Scan for the cell matching the given text and deliver its [X, Y] coordinate at center. 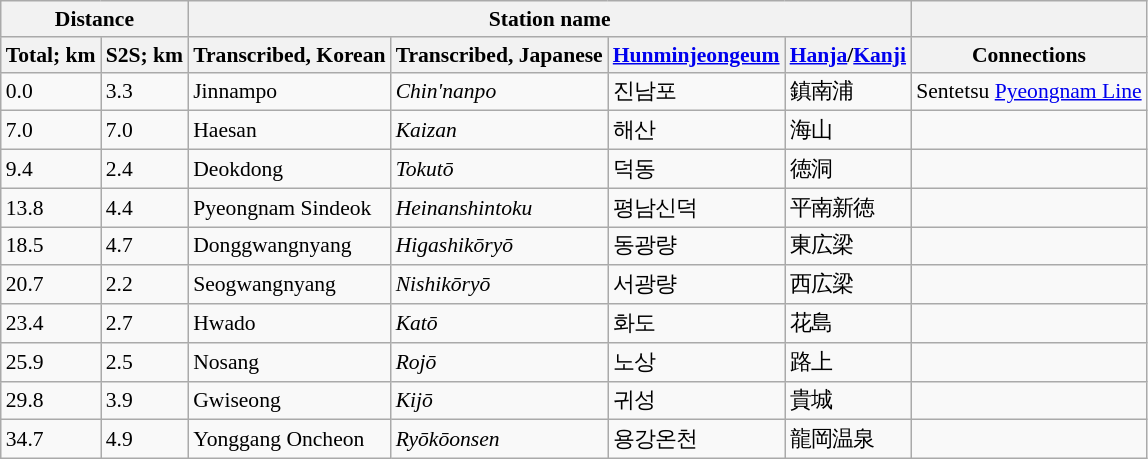
34.7 [51, 440]
3.9 [145, 400]
貴城 [848, 400]
2.5 [145, 362]
Haesan [289, 130]
Seogwangnyang [289, 286]
0.0 [51, 92]
Yonggang Oncheon [289, 440]
Transcribed, Korean [289, 55]
龍岡温泉 [848, 440]
花島 [848, 324]
Heinanshintoku [500, 208]
海山 [848, 130]
西広梁 [848, 286]
Hunminjeongeum [696, 55]
路上 [848, 362]
鎮南浦 [848, 92]
2.4 [145, 170]
2.2 [145, 286]
Station name [550, 19]
4.7 [145, 246]
Hanja/Kanji [848, 55]
Hwado [289, 324]
Transcribed, Japanese [500, 55]
2.7 [145, 324]
23.4 [51, 324]
Distance [94, 19]
Chin'nanpo [500, 92]
진남포 [696, 92]
4.4 [145, 208]
Connections [1029, 55]
Nosang [289, 362]
Deokdong [289, 170]
平南新徳 [848, 208]
13.8 [51, 208]
귀성 [696, 400]
덕동 [696, 170]
4.9 [145, 440]
Tokutō [500, 170]
Pyeongnam Sindeok [289, 208]
Kijō [500, 400]
9.4 [51, 170]
20.7 [51, 286]
東広梁 [848, 246]
동광량 [696, 246]
Gwiseong [289, 400]
25.9 [51, 362]
Katō [500, 324]
화도 [696, 324]
용강온천 [696, 440]
해산 [696, 130]
3.3 [145, 92]
S2S; km [145, 55]
Donggwangnyang [289, 246]
徳洞 [848, 170]
Kaizan [500, 130]
Jinnampo [289, 92]
Sentetsu Pyeongnam Line [1029, 92]
서광량 [696, 286]
18.5 [51, 246]
Higashikōryō [500, 246]
Total; km [51, 55]
Rojō [500, 362]
29.8 [51, 400]
노상 [696, 362]
Ryōkōonsen [500, 440]
평남신덕 [696, 208]
Nishikōryō [500, 286]
